Capture the cell that displays the provided text and extract its [X, Y] central coordinate. 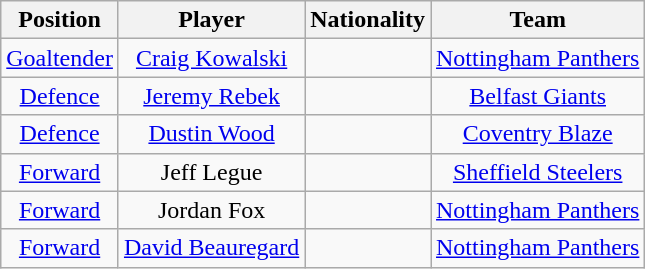
Sheffield Steelers [537, 172]
David Beauregard [211, 248]
Jeremy Rebek [211, 96]
Goaltender [60, 58]
Dustin Wood [211, 134]
Player [211, 20]
Coventry Blaze [537, 134]
Belfast Giants [537, 96]
Position [60, 20]
Team [537, 20]
Jeff Legue [211, 172]
Nationality [368, 20]
Craig Kowalski [211, 58]
Jordan Fox [211, 210]
